Identify which cell holds the provided text, then report its (X, Y) central coordinate. 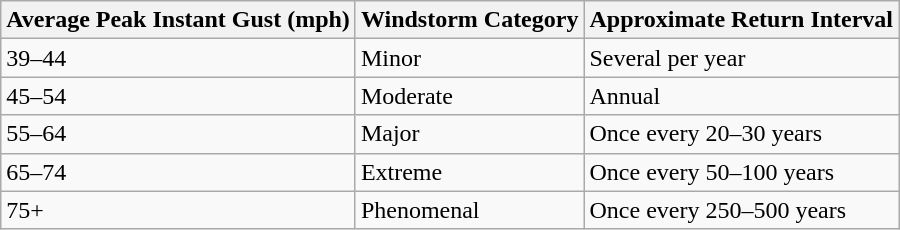
Moderate (470, 96)
Approximate Return Interval (742, 20)
Windstorm Category (470, 20)
55–64 (178, 134)
Once every 250–500 years (742, 210)
65–74 (178, 172)
Several per year (742, 58)
Minor (470, 58)
Once every 20–30 years (742, 134)
45–54 (178, 96)
Extreme (470, 172)
39–44 (178, 58)
Phenomenal (470, 210)
Annual (742, 96)
75+ (178, 210)
Average Peak Instant Gust (mph) (178, 20)
Once every 50–100 years (742, 172)
Major (470, 134)
